Capture the cell that displays the provided text and extract its (X, Y) central coordinate. 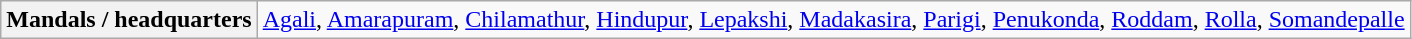
Agali, Amarapuram, Chilamathur, Hindupur, Lepakshi, Madakasira, Parigi, Penukonda, Roddam, Rolla, Somandepalle (834, 20)
Mandals / headquarters (129, 20)
